For the text-containing cell, return its midpoint in (x, y) coordinate format. 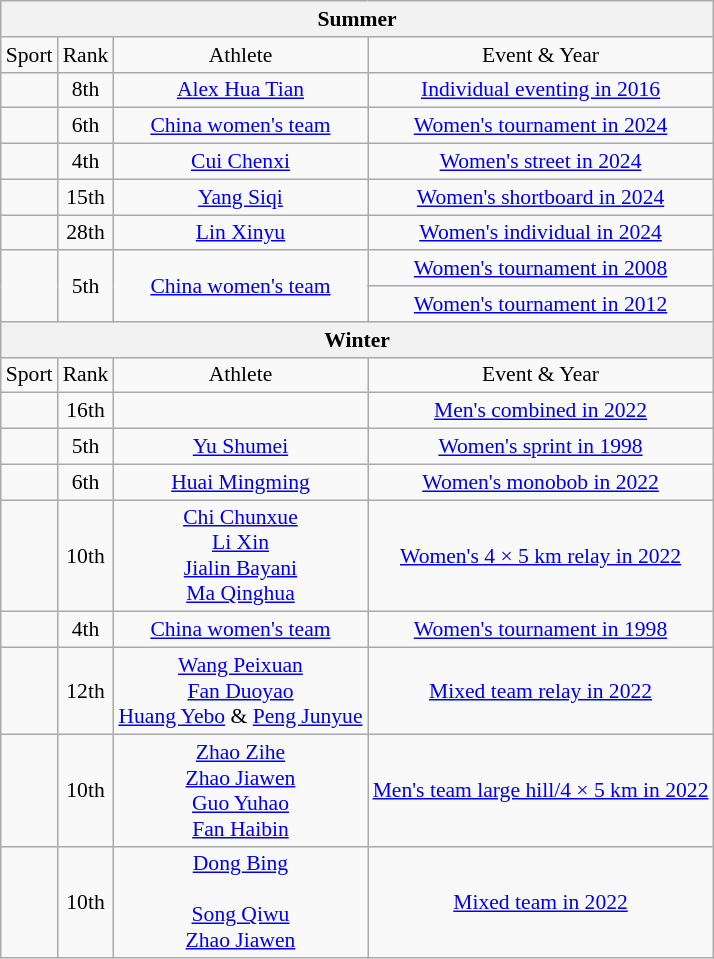
Summer (358, 19)
Women's tournament in 2024 (541, 126)
Women's tournament in 2012 (541, 304)
Women's tournament in 2008 (541, 269)
Individual eventing in 2016 (541, 90)
Mixed team in 2022 (541, 902)
Zhao ZiheZhao JiawenGuo YuhaoFan Haibin (240, 790)
Wang PeixuanFan DuoyaoHuang Yebo & Peng Junyue (240, 692)
8th (86, 90)
28th (86, 233)
Huai Mingming (240, 482)
Alex Hua Tian (240, 90)
Women's individual in 2024 (541, 233)
Winter (358, 340)
Lin Xinyu (240, 233)
Men's team large hill/4 × 5 km in 2022 (541, 790)
16th (86, 411)
Mixed team relay in 2022 (541, 692)
Men's combined in 2022 (541, 411)
Yu Shumei (240, 447)
Cui Chenxi (240, 162)
Women's shortboard in 2024 (541, 197)
Women's monobob in 2022 (541, 482)
15th (86, 197)
Women's sprint in 1998 (541, 447)
Chi ChunxueLi XinJialin BayaniMa Qinghua (240, 556)
Women's 4 × 5 km relay in 2022 (541, 556)
Yang Siqi (240, 197)
12th (86, 692)
Women's street in 2024 (541, 162)
Women's tournament in 1998 (541, 630)
Dong BingSong QiwuZhao Jiawen (240, 902)
